Scan for the cell matching the given text and deliver its (X, Y) coordinate at center. 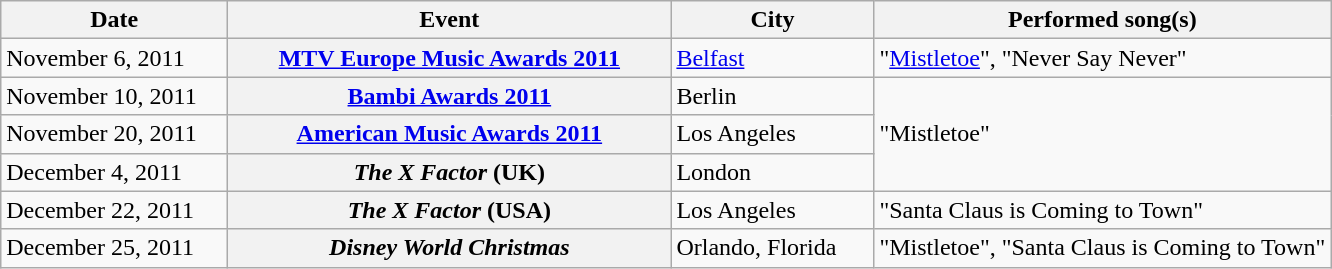
Berlin (772, 96)
The X Factor (UK) (450, 172)
December 22, 2011 (114, 210)
December 25, 2011 (114, 248)
"Mistletoe", "Santa Claus is Coming to Town" (1102, 248)
Bambi Awards 2011 (450, 96)
November 6, 2011 (114, 58)
December 4, 2011 (114, 172)
"Santa Claus is Coming to Town" (1102, 210)
Date (114, 20)
"Mistletoe" (1102, 134)
MTV Europe Music Awards 2011 (450, 58)
November 10, 2011 (114, 96)
November 20, 2011 (114, 134)
London (772, 172)
Disney World Christmas (450, 248)
American Music Awards 2011 (450, 134)
City (772, 20)
Belfast (772, 58)
Performed song(s) (1102, 20)
Orlando, Florida (772, 248)
"Mistletoe", "Never Say Never" (1102, 58)
The X Factor (USA) (450, 210)
Event (450, 20)
